Locate the cell with the specified text and output its (X, Y) center coordinate. 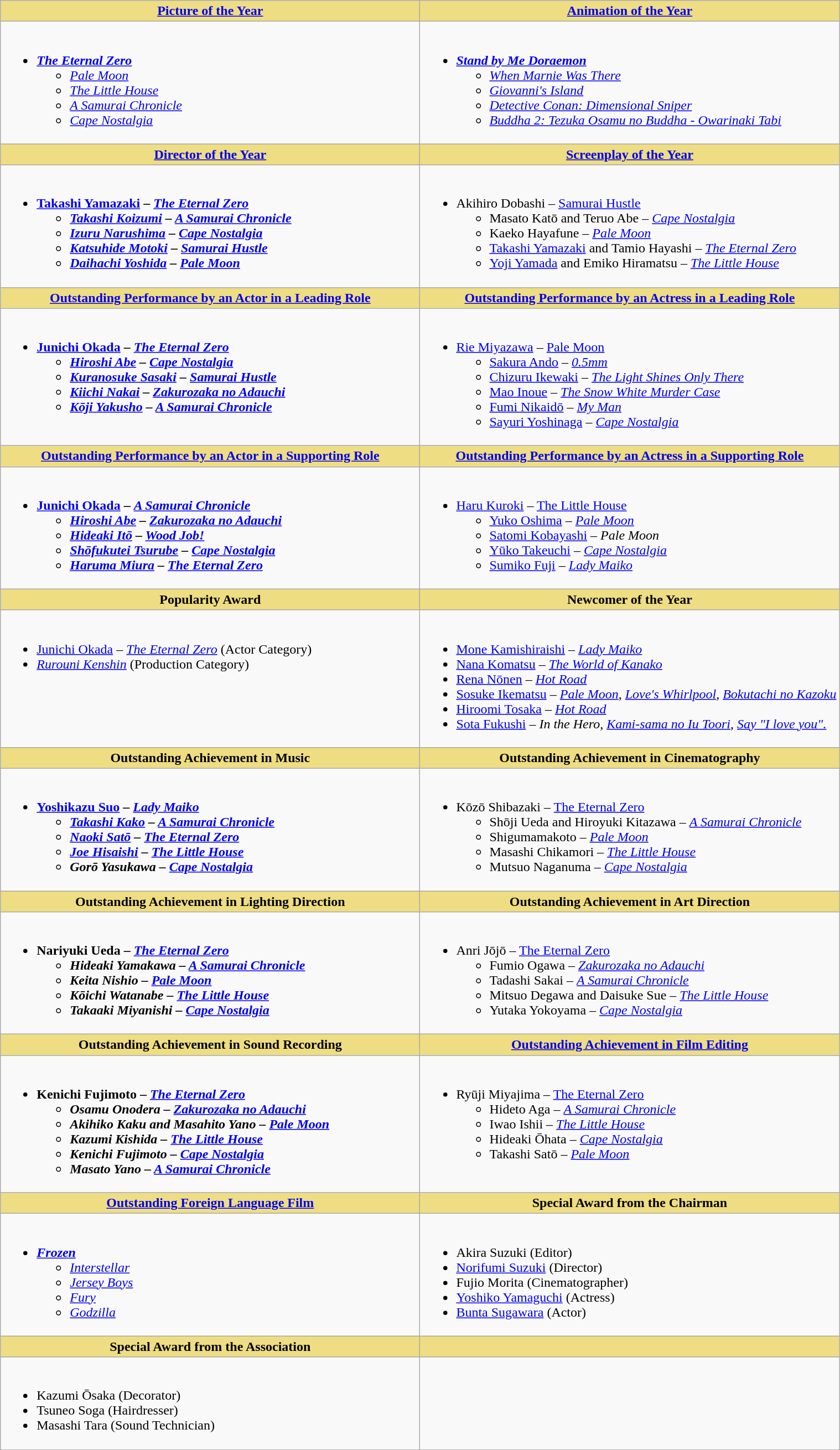
Outstanding Achievement in Film Editing (630, 1045)
Outstanding Achievement in Sound Recording (210, 1045)
Screenplay of the Year (630, 154)
Director of the Year (210, 154)
Special Award from the Association (210, 1347)
Outstanding Performance by an Actress in a Leading Role (630, 298)
Outstanding Performance by an Actor in a Supporting Role (210, 456)
Newcomer of the Year (630, 599)
Outstanding Achievement in Cinematography (630, 758)
The Eternal ZeroPale MoonThe Little HouseA Samurai ChronicleCape Nostalgia (210, 83)
FrozenInterstellarJersey BoysFuryGodzilla (210, 1275)
Kazumi Ōsaka (Decorator)Tsuneo Soga (Hairdresser)Masashi Tara (Sound Technician) (210, 1404)
Popularity Award (210, 599)
Animation of the Year (630, 11)
Outstanding Foreign Language Film (210, 1203)
Outstanding Performance by an Actress in a Supporting Role (630, 456)
Special Award from the Chairman (630, 1203)
Junichi Okada – The Eternal Zero (Actor Category)Rurouni Kenshin (Production Category) (210, 679)
Outstanding Performance by an Actor in a Leading Role (210, 298)
Picture of the Year (210, 11)
Haru Kuroki – The Little HouseYuko Oshima – Pale MoonSatomi Kobayashi – Pale MoonYūko Takeuchi – Cape NostalgiaSumiko Fuji – Lady Maiko (630, 528)
Stand by Me DoraemonWhen Marnie Was ThereGiovanni's IslandDetective Conan: Dimensional SniperBuddha 2: Tezuka Osamu no Buddha - Owarinaki Tabi (630, 83)
Outstanding Achievement in Art Direction (630, 902)
Outstanding Achievement in Lighting Direction (210, 902)
Akira Suzuki (Editor)Norifumi Suzuki (Director)Fujio Morita (Cinematographer)Yoshiko Yamaguchi (Actress)Bunta Sugawara (Actor) (630, 1275)
Outstanding Achievement in Music (210, 758)
Ryūji Miyajima – The Eternal ZeroHideto Aga – A Samurai ChronicleIwao Ishii – The Little HouseHideaki Ōhata – Cape NostalgiaTakashi Satō – Pale Moon (630, 1124)
